Return the (X, Y) coordinate for the center point of the cell that contains the specified text.  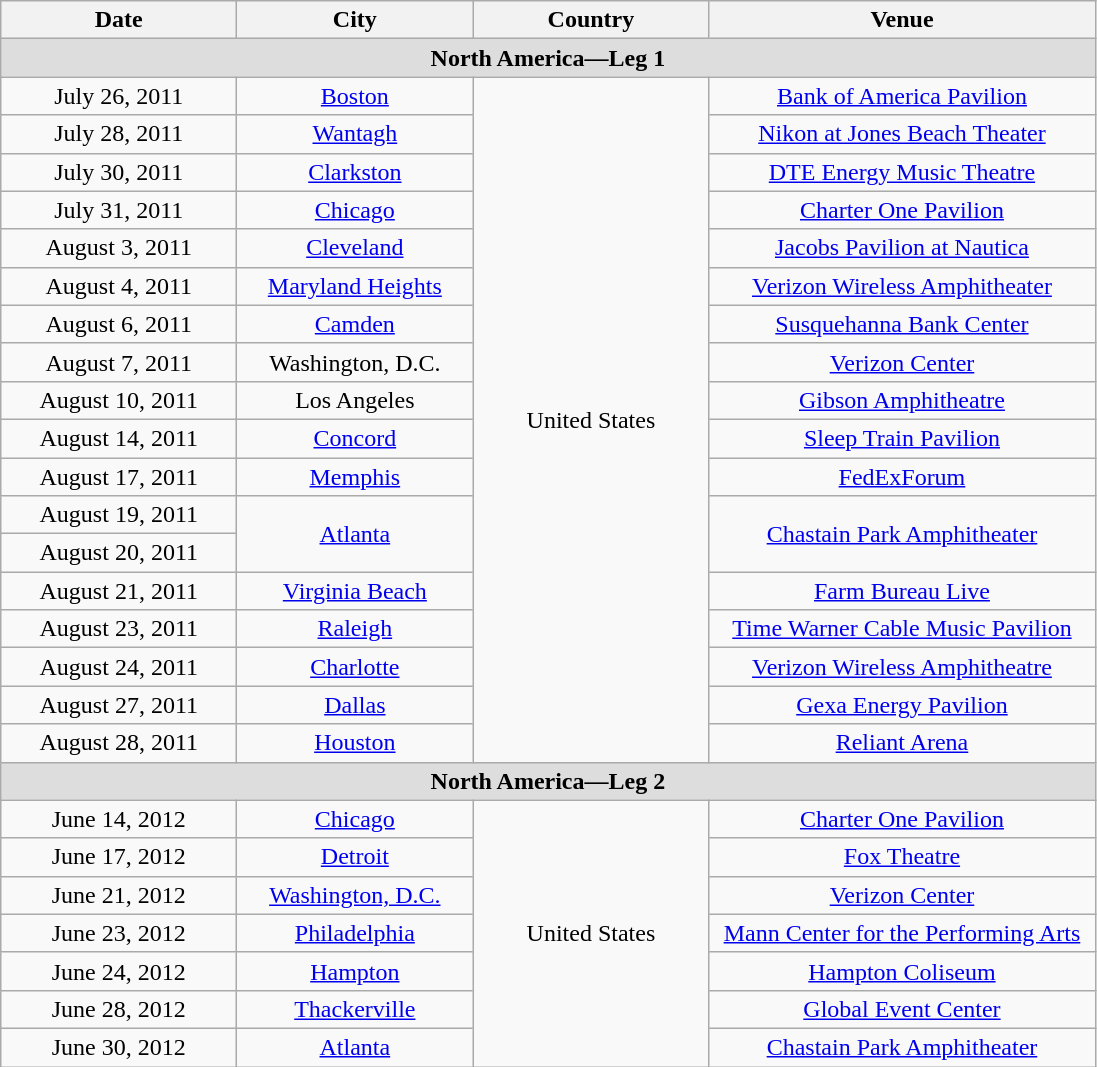
June 30, 2012 (119, 1047)
Mann Center for the Performing Arts (902, 933)
Charlotte (355, 667)
Date (119, 20)
Hampton (355, 971)
August 6, 2011 (119, 324)
August 23, 2011 (119, 629)
July 28, 2011 (119, 134)
June 14, 2012 (119, 819)
Susquehanna Bank Center (902, 324)
Detroit (355, 857)
Sleep Train Pavilion (902, 438)
FedExForum (902, 477)
June 17, 2012 (119, 857)
Venue (902, 20)
North America—Leg 2 (548, 781)
August 24, 2011 (119, 667)
August 17, 2011 (119, 477)
Memphis (355, 477)
Boston (355, 96)
Concord (355, 438)
July 30, 2011 (119, 172)
City (355, 20)
August 19, 2011 (119, 515)
Farm Bureau Live (902, 591)
June 21, 2012 (119, 895)
Thackerville (355, 1009)
August 14, 2011 (119, 438)
Camden (355, 324)
Dallas (355, 705)
Reliant Arena (902, 743)
July 26, 2011 (119, 96)
Country (591, 20)
Raleigh (355, 629)
June 24, 2012 (119, 971)
Houston (355, 743)
August 21, 2011 (119, 591)
August 7, 2011 (119, 362)
North America—Leg 1 (548, 58)
Wantagh (355, 134)
August 10, 2011 (119, 400)
Time Warner Cable Music Pavilion (902, 629)
Cleveland (355, 248)
Verizon Wireless Amphitheater (902, 286)
August 20, 2011 (119, 553)
August 3, 2011 (119, 248)
Fox Theatre (902, 857)
Verizon Wireless Amphitheatre (902, 667)
Virginia Beach (355, 591)
DTE Energy Music Theatre (902, 172)
Los Angeles (355, 400)
Clarkston (355, 172)
Nikon at Jones Beach Theater (902, 134)
June 28, 2012 (119, 1009)
Bank of America Pavilion (902, 96)
August 28, 2011 (119, 743)
August 4, 2011 (119, 286)
Gexa Energy Pavilion (902, 705)
June 23, 2012 (119, 933)
Hampton Coliseum (902, 971)
Global Event Center (902, 1009)
Jacobs Pavilion at Nautica (902, 248)
July 31, 2011 (119, 210)
Gibson Amphitheatre (902, 400)
Maryland Heights (355, 286)
Philadelphia (355, 933)
August 27, 2011 (119, 705)
